Locate the cell with the specified text and output its [X, Y] center coordinate. 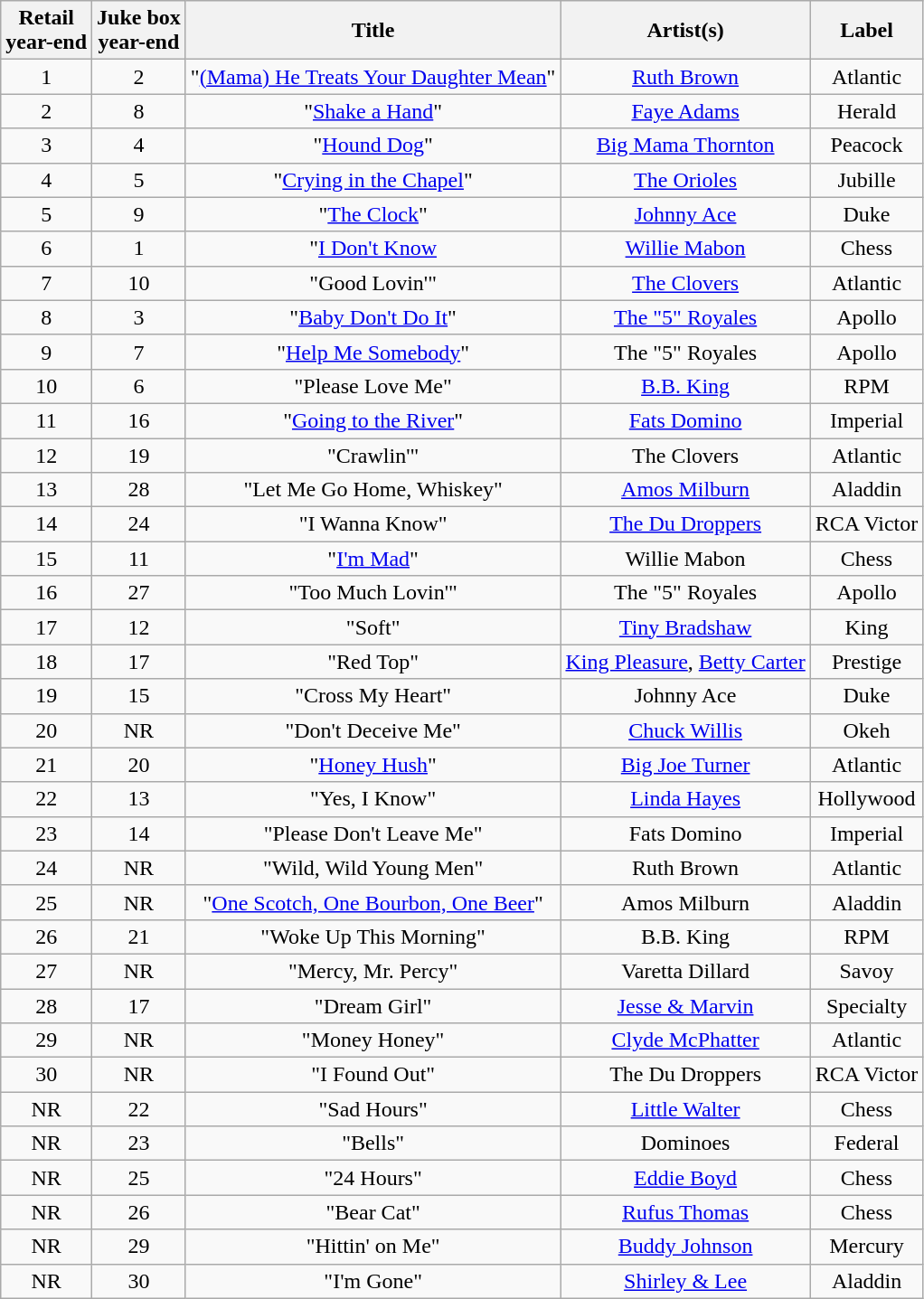
Dominoes [685, 1144]
"Wild, Wild Young Men" [372, 868]
Varetta Dillard [685, 971]
"Bells" [372, 1144]
"Woke Up This Morning" [372, 937]
"I'm Gone" [372, 1281]
Artist(s) [685, 31]
"I Found Out" [372, 1075]
"Let Me Go Home, Whiskey" [372, 490]
Jesse & Marvin [685, 1006]
The Orioles [685, 180]
18 [47, 662]
Label [866, 31]
"One Scotch, One Bourbon, One Beer" [372, 902]
"Going to the River" [372, 420]
"Mercy, Mr. Percy" [372, 971]
King [866, 627]
"Sad Hours" [372, 1109]
"Hittin' on Me" [372, 1247]
Rufus Thomas [685, 1212]
Clyde McPhatter [685, 1040]
Herald [866, 111]
"Cross My Heart" [372, 696]
Tiny Bradshaw [685, 627]
"I'm Mad" [372, 559]
"Too Much Lovin'" [372, 593]
Jubille [866, 180]
Big Mama Thornton [685, 146]
"(Mama) He Treats Your Daughter Mean" [372, 77]
Buddy Johnson [685, 1247]
"Don't Deceive Me" [372, 730]
Savoy [866, 971]
"The Clock" [372, 214]
"Good Lovin'" [372, 283]
"Money Honey" [372, 1040]
"Shake a Hand" [372, 111]
Peacock [866, 146]
Big Joe Turner [685, 765]
"I Don't Know [372, 249]
"Baby Don't Do It" [372, 317]
"Please Love Me" [372, 386]
"Hound Dog" [372, 146]
"Honey Hush" [372, 765]
King Pleasure, Betty Carter [685, 662]
Linda Hayes [685, 799]
Faye Adams [685, 111]
Juke boxyear-end [139, 31]
Okeh [866, 730]
"Please Don't Leave Me" [372, 833]
"Help Me Somebody" [372, 352]
Shirley & Lee [685, 1281]
Chuck Willis [685, 730]
Specialty [866, 1006]
"24 Hours" [372, 1178]
Hollywood [866, 799]
"Bear Cat" [372, 1212]
"Yes, I Know" [372, 799]
"Crying in the Chapel" [372, 180]
"Dream Girl" [372, 1006]
"Soft" [372, 627]
Retailyear-end [47, 31]
Federal [866, 1144]
Prestige [866, 662]
Eddie Boyd [685, 1178]
Little Walter [685, 1109]
Mercury [866, 1247]
"Red Top" [372, 662]
Title [372, 31]
"Crawlin'" [372, 455]
"I Wanna Know" [372, 524]
